Return the (X, Y) coordinate for the center point of the cell that contains the specified text.  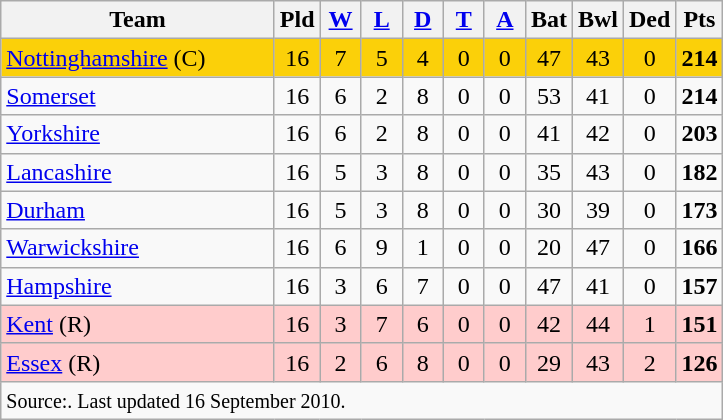
126 (700, 362)
173 (700, 210)
T (464, 20)
203 (700, 134)
44 (598, 324)
Bwl (598, 20)
29 (548, 362)
Source:. Last updated 16 September 2010. (362, 400)
30 (548, 210)
166 (700, 248)
Durham (138, 210)
Lancashire (138, 172)
39 (598, 210)
157 (700, 286)
Hampshire (138, 286)
9 (382, 248)
Kent (R) (138, 324)
A (504, 20)
W (340, 20)
Ded (650, 20)
182 (700, 172)
Nottinghamshire (C) (138, 58)
L (382, 20)
Somerset (138, 96)
Team (138, 20)
Yorkshire (138, 134)
D (422, 20)
4 (422, 58)
Essex (R) (138, 362)
151 (700, 324)
35 (548, 172)
53 (548, 96)
20 (548, 248)
Bat (548, 20)
Pld (297, 20)
Pts (700, 20)
Warwickshire (138, 248)
